From the cell containing the given text, extract its center point as [x, y] coordinate. 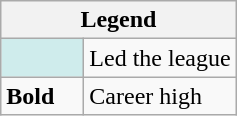
Legend [118, 20]
Bold [42, 96]
Career high [160, 96]
Led the league [160, 58]
